Scan for the cell matching the given text and deliver its [X, Y] coordinate at center. 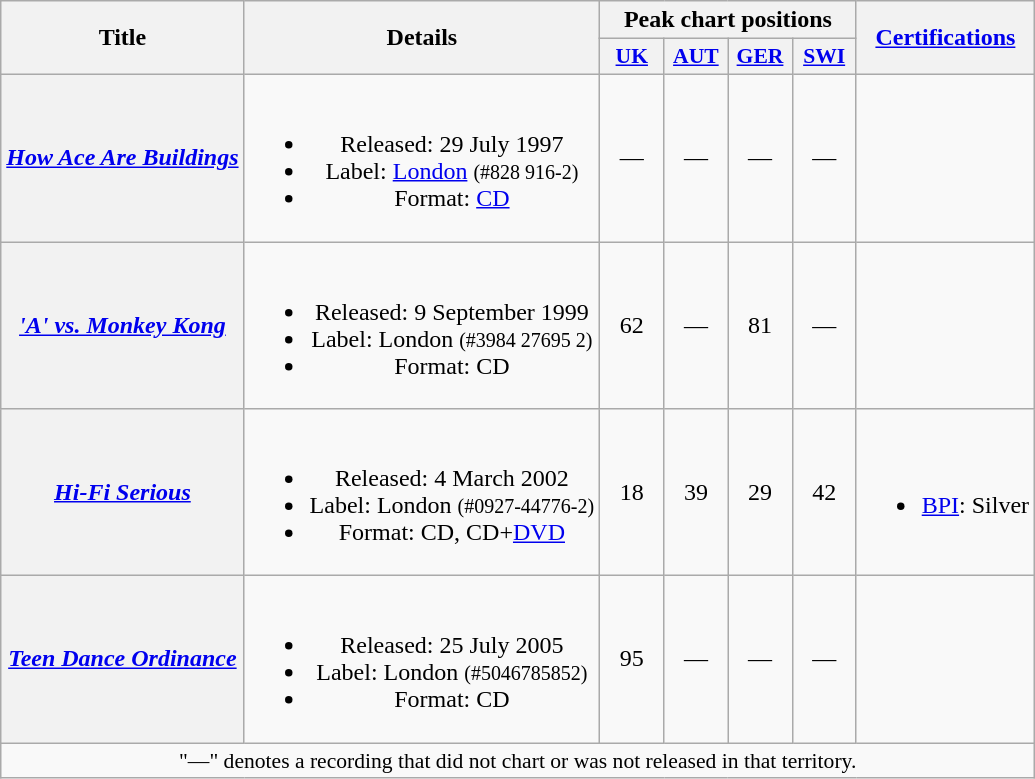
Teen Dance Ordinance [122, 660]
BPI: Silver [945, 492]
62 [632, 326]
Title [122, 38]
Released: 25 July 2005Label: London (#5046785852)Format: CD [422, 660]
Released: 4 March 2002Label: London (#0927-44776-2)Format: CD, CD+DVD [422, 492]
SWI [824, 57]
42 [824, 492]
GER [760, 57]
'A' vs. Monkey Kong [122, 326]
95 [632, 660]
Peak chart positions [728, 20]
"—" denotes a recording that did not chart or was not released in that territory. [518, 761]
AUT [696, 57]
Released: 29 July 1997Label: London (#828 916-2)Format: CD [422, 158]
Details [422, 38]
29 [760, 492]
Released: 9 September 1999Label: London (#3984 27695 2)Format: CD [422, 326]
How Ace Are Buildings [122, 158]
Certifications [945, 38]
18 [632, 492]
Hi-Fi Serious [122, 492]
UK [632, 57]
39 [696, 492]
81 [760, 326]
